For the text-containing cell, return its midpoint in [x, y] coordinate format. 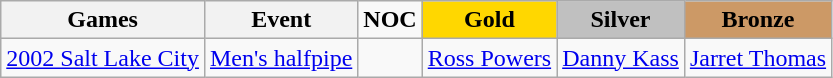
NOC [390, 20]
Event [280, 20]
2002 Salt Lake City [103, 58]
Bronze [758, 20]
Gold [489, 20]
Jarret Thomas [758, 58]
Silver [621, 20]
Danny Kass [621, 58]
Games [103, 20]
Ross Powers [489, 58]
Men's halfpipe [280, 58]
